Return the (x, y) coordinate for the center point of the cell that contains the specified text.  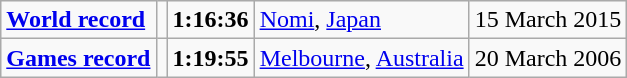
20 March 2006 (548, 58)
Games record (78, 58)
15 March 2015 (548, 20)
Nomi, Japan (362, 20)
1:16:36 (210, 20)
Melbourne, Australia (362, 58)
World record (78, 20)
1:19:55 (210, 58)
